Scan for the cell matching the given text and deliver its (X, Y) coordinate at center. 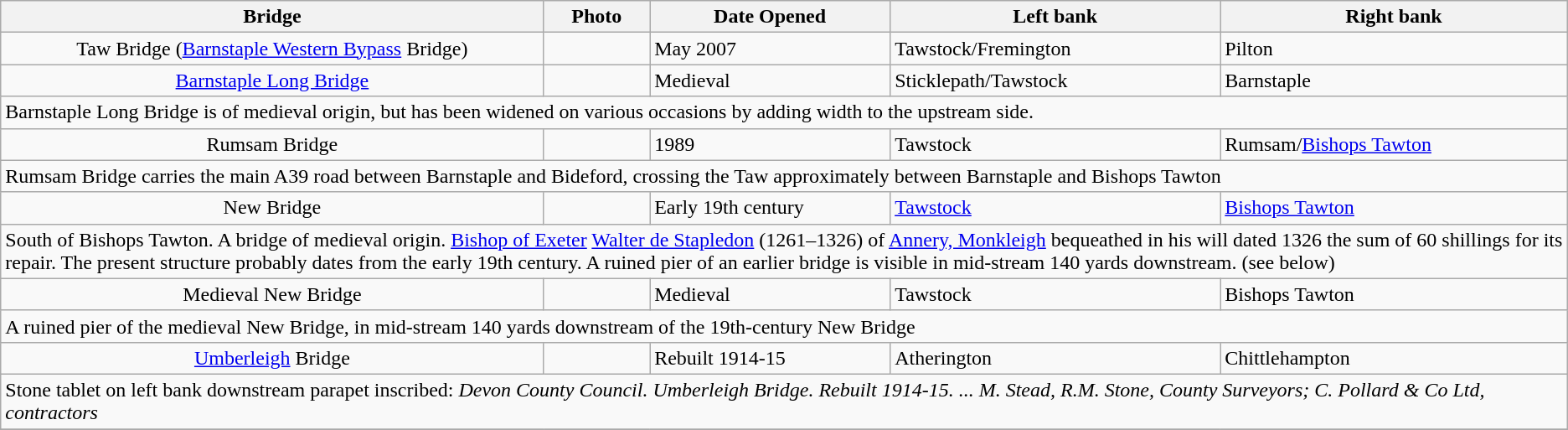
Sticklepath/Tawstock (1055, 80)
Atherington (1055, 358)
Pilton (1394, 49)
Right bank (1394, 17)
Early 19th century (771, 208)
May 2007 (771, 49)
New Bridge (272, 208)
Barnstaple Long Bridge (272, 80)
Rumsam/Bishops Tawton (1394, 144)
Date Opened (771, 17)
Umberleigh Bridge (272, 358)
Bridge (272, 17)
Chittlehampton (1394, 358)
Rebuilt 1914-15 (771, 358)
Left bank (1055, 17)
Tawstock/Fremington (1055, 49)
Taw Bridge (Barnstaple Western Bypass Bridge) (272, 49)
1989 (771, 144)
Rumsam Bridge (272, 144)
Medieval New Bridge (272, 294)
A ruined pier of the medieval New Bridge, in mid-stream 140 yards downstream of the 19th-century New Bridge (784, 326)
Barnstaple Long Bridge is of medieval origin, but has been widened on various occasions by adding width to the upstream side. (784, 112)
Photo (596, 17)
Rumsam Bridge carries the main A39 road between Barnstaple and Bideford, crossing the Taw approximately between Barnstaple and Bishops Tawton (784, 176)
Barnstaple (1394, 80)
